Find where the given text appears and provide that cell's center as [x, y] coordinate. 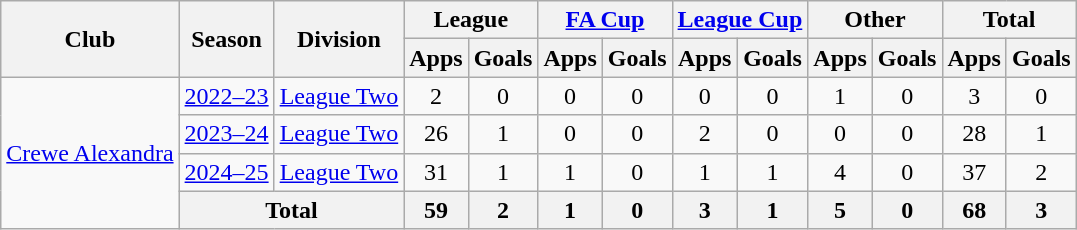
68 [974, 210]
2024–25 [226, 172]
Division [339, 39]
59 [436, 210]
Season [226, 39]
Other [875, 20]
Club [90, 39]
5 [840, 210]
2023–24 [226, 134]
31 [436, 172]
League Cup [740, 20]
4 [840, 172]
2022–23 [226, 96]
Crewe Alexandra [90, 153]
28 [974, 134]
FA Cup [605, 20]
37 [974, 172]
26 [436, 134]
League [471, 20]
